Find where the given text appears and provide that cell's center as (X, Y) coordinate. 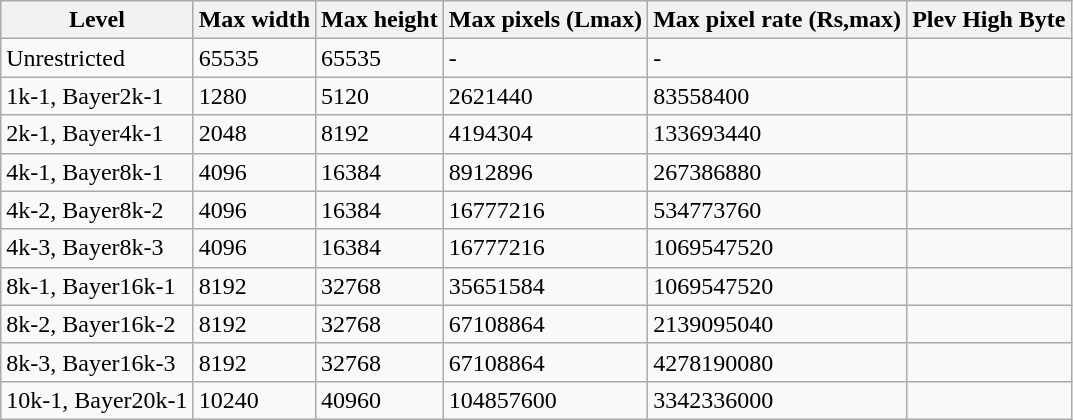
4k-3, Bayer8k-3 (97, 248)
Unrestricted (97, 58)
1k-1, Bayer2k-1 (97, 96)
10k-1, Bayer20k-1 (97, 400)
3342336000 (778, 400)
8k-3, Bayer16k-3 (97, 362)
8912896 (545, 172)
5120 (380, 96)
35651584 (545, 286)
133693440 (778, 134)
1280 (254, 96)
104857600 (545, 400)
2621440 (545, 96)
Max pixels (Lmax) (545, 20)
Max height (380, 20)
4k-1, Bayer8k-1 (97, 172)
4194304 (545, 134)
8k-1, Bayer16k-1 (97, 286)
Max pixel rate (Rs,max) (778, 20)
4278190080 (778, 362)
Max width (254, 20)
8k-2, Bayer16k-2 (97, 324)
534773760 (778, 210)
10240 (254, 400)
267386880 (778, 172)
83558400 (778, 96)
2139095040 (778, 324)
Plev High Byte (989, 20)
4k-2, Bayer8k-2 (97, 210)
40960 (380, 400)
2k-1, Bayer4k-1 (97, 134)
2048 (254, 134)
Level (97, 20)
